Pinpoint the cell where the given text exists, returning its (x, y) midpoint coordinate. 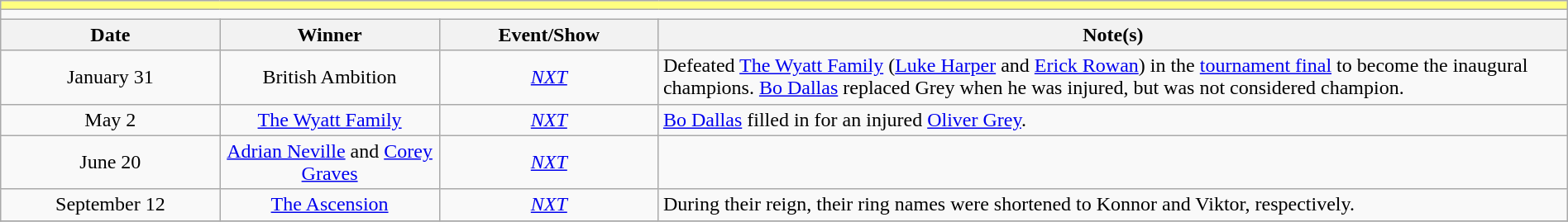
May 2 (111, 120)
Winner (329, 35)
During their reign, their ring names were shortened to Konnor and Viktor, respectively. (1113, 205)
Note(s) (1113, 35)
September 12 (111, 205)
June 20 (111, 162)
British Ambition (329, 78)
Adrian Neville and Corey Graves (329, 162)
Bo Dallas filled in for an injured Oliver Grey. (1113, 120)
January 31 (111, 78)
The Ascension (329, 205)
Event/Show (549, 35)
Date (111, 35)
The Wyatt Family (329, 120)
